From the cell containing the given text, extract its center point as (X, Y) coordinate. 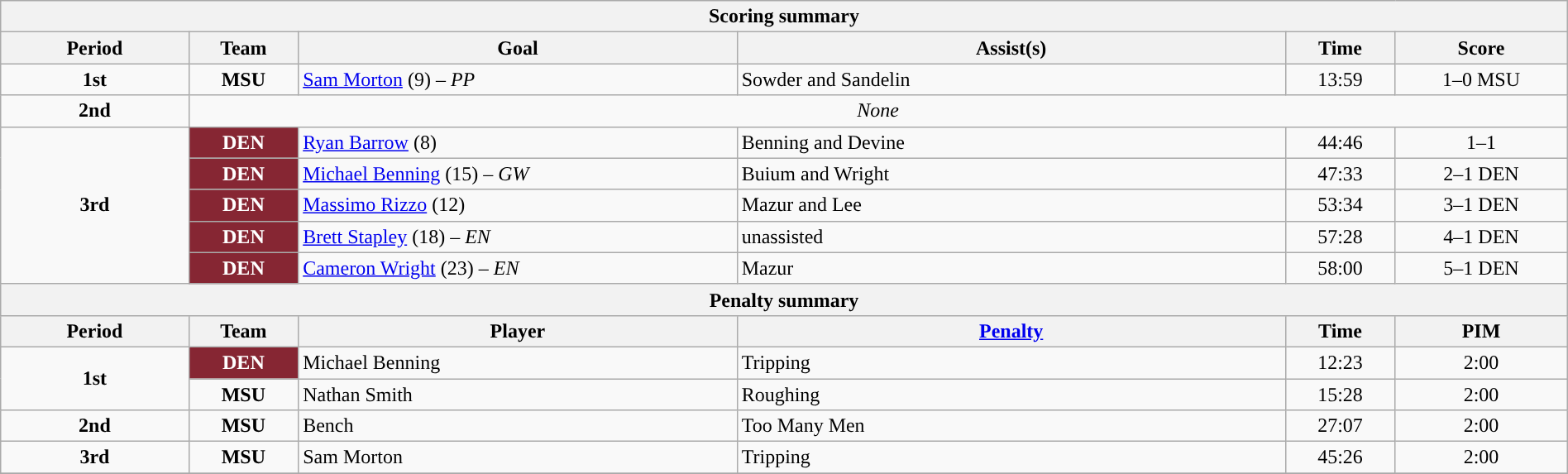
Assist(s) (1011, 48)
1–1 (1481, 142)
2–1 DEN (1481, 174)
Penalty (1011, 331)
27:07 (1340, 426)
53:34 (1340, 205)
Scoring summary (784, 17)
1–0 MSU (1481, 79)
44:46 (1340, 142)
Player (518, 331)
13:59 (1340, 79)
Massimo Rizzo (12) (518, 205)
Michael Benning (518, 362)
Mazur and Lee (1011, 205)
47:33 (1340, 174)
5–1 DEN (1481, 268)
unassisted (1011, 237)
Roughing (1011, 395)
15:28 (1340, 395)
12:23 (1340, 362)
Cameron Wright (23) – EN (518, 268)
Goal (518, 48)
Bench (518, 426)
Brett Stapley (18) – EN (518, 237)
Sam Morton (9) – PP (518, 79)
Benning and Devine (1011, 142)
Buium and Wright (1011, 174)
Michael Benning (15) – GW (518, 174)
3–1 DEN (1481, 205)
Score (1481, 48)
Too Many Men (1011, 426)
None (878, 111)
58:00 (1340, 268)
PIM (1481, 331)
45:26 (1340, 457)
Sowder and Sandelin (1011, 79)
Sam Morton (518, 457)
Penalty summary (784, 299)
4–1 DEN (1481, 237)
Nathan Smith (518, 395)
57:28 (1340, 237)
Ryan Barrow (8) (518, 142)
Mazur (1011, 268)
